Locate the cell with the specified text and output its [x, y] center coordinate. 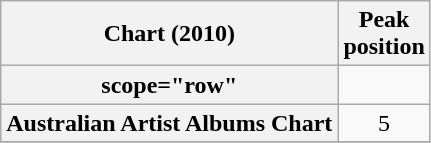
5 [384, 123]
Peakposition [384, 34]
scope="row" [170, 85]
Chart (2010) [170, 34]
Australian Artist Albums Chart [170, 123]
